For the text-containing cell, return its midpoint in (x, y) coordinate format. 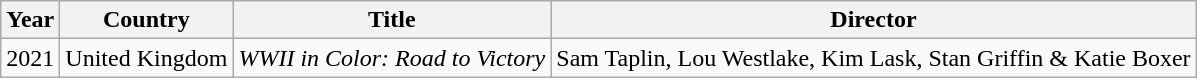
Title (392, 20)
United Kingdom (146, 58)
Country (146, 20)
2021 (30, 58)
Year (30, 20)
Sam Taplin, Lou Westlake, Kim Lask, Stan Griffin & Katie Boxer (874, 58)
WWII in Color: Road to Victory (392, 58)
Director (874, 20)
